Identify which cell holds the provided text, then report its (X, Y) central coordinate. 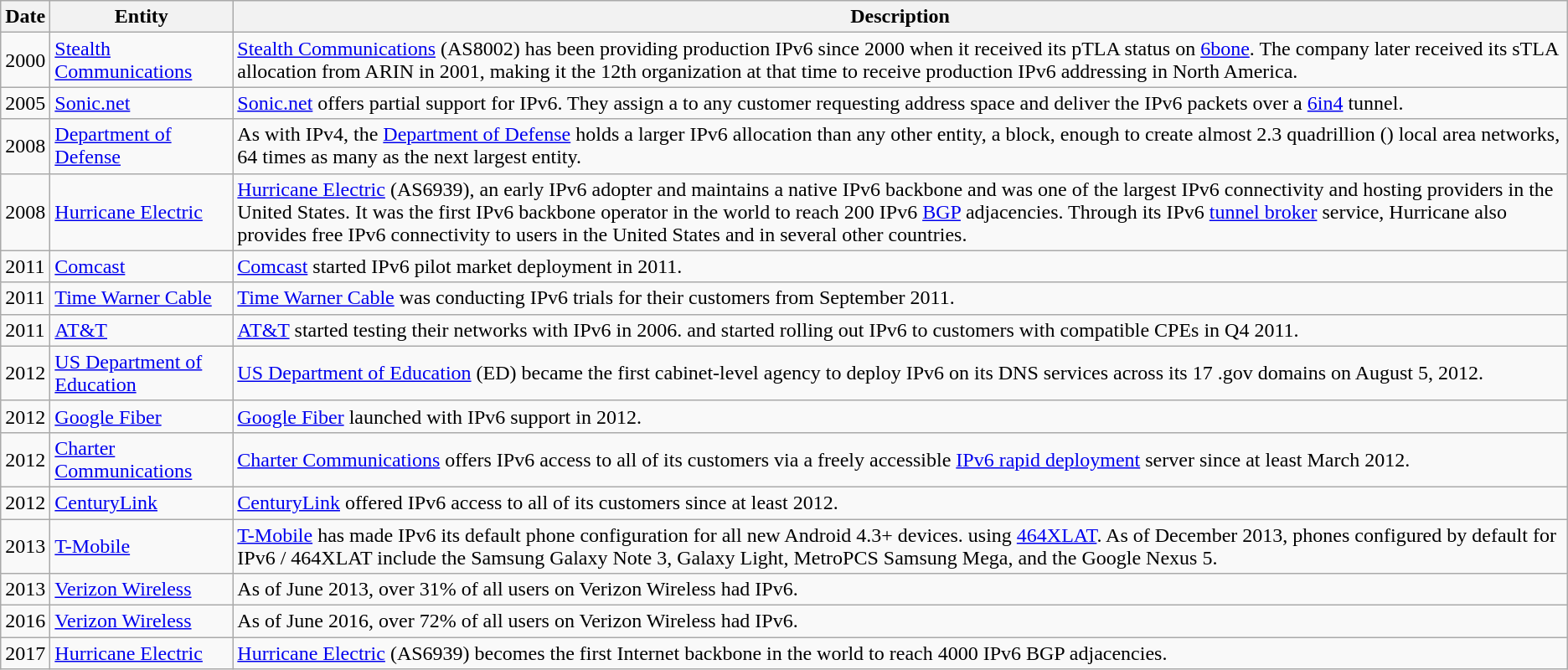
AT&T started testing their networks with IPv6 in 2006. and started rolling out IPv6 to customers with compatible CPEs in Q4 2011. (900, 330)
2005 (25, 103)
As of June 2013, over 31% of all users on Verizon Wireless had IPv6. (900, 590)
2016 (25, 621)
US Department of Education (142, 374)
Hurricane Electric (AS6939) becomes the first Internet backbone in the world to reach 4000 IPv6 BGP adjacencies. (900, 653)
Description (900, 17)
Time Warner Cable was conducting IPv6 trials for their customers from September 2011. (900, 298)
2000 (25, 60)
Sonic.net offers partial support for IPv6. They assign a to any customer requesting address space and deliver the IPv6 packets over a 6in4 tunnel. (900, 103)
Comcast started IPv6 pilot market deployment in 2011. (900, 266)
T-Mobile (142, 546)
2017 (25, 653)
Google Fiber launched with IPv6 support in 2012. (900, 416)
Time Warner Cable (142, 298)
Stealth Communications (142, 60)
CenturyLink (142, 502)
AT&T (142, 330)
Entity (142, 17)
Date (25, 17)
Comcast (142, 266)
Charter Communications offers IPv6 access to all of its customers via a freely accessible IPv6 rapid deployment server since at least March 2012. (900, 459)
Google Fiber (142, 416)
Charter Communications (142, 459)
CenturyLink offered IPv6 access to all of its customers since at least 2012. (900, 502)
Sonic.net (142, 103)
Department of Defense (142, 146)
As of June 2016, over 72% of all users on Verizon Wireless had IPv6. (900, 621)
